Provide the (X, Y) coordinate of the cell's center where the given text is located.  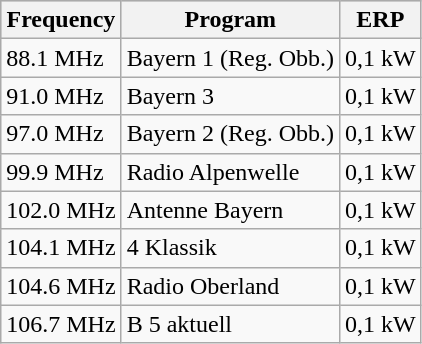
Program (230, 20)
88.1 MHz (61, 58)
Bayern 3 (230, 96)
B 5 aktuell (230, 324)
Radio Alpenwelle (230, 172)
106.7 MHz (61, 324)
Bayern 1 (Reg. Obb.) (230, 58)
102.0 MHz (61, 210)
104.6 MHz (61, 286)
Radio Oberland (230, 286)
Frequency (61, 20)
91.0 MHz (61, 96)
ERP (380, 20)
Antenne Bayern (230, 210)
97.0 MHz (61, 134)
104.1 MHz (61, 248)
Bayern 2 (Reg. Obb.) (230, 134)
4 Klassik (230, 248)
99.9 MHz (61, 172)
